Search for the cell housing the specified text and yield its [x, y] center coordinate. 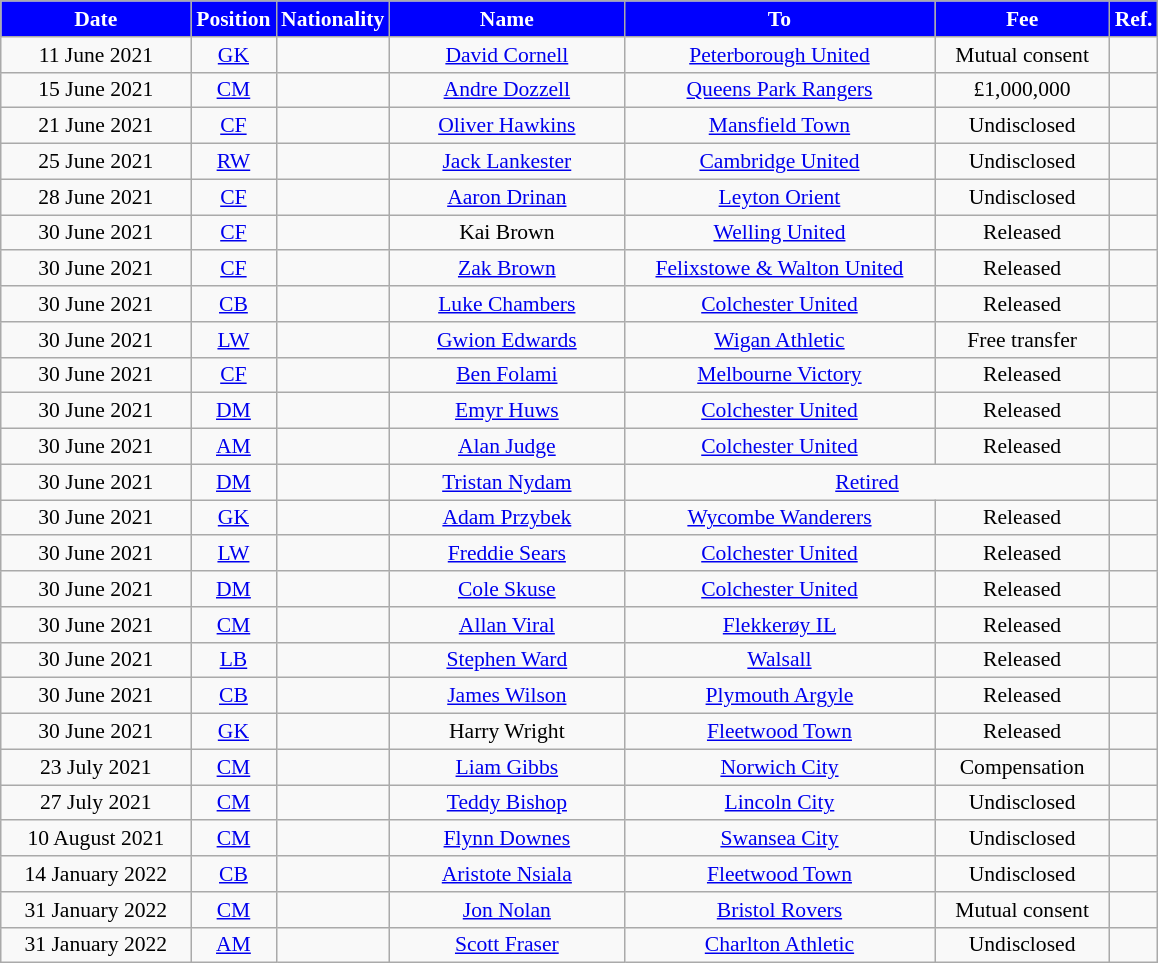
15 June 2021 [96, 90]
To [779, 19]
David Cornell [506, 55]
Lincoln City [779, 803]
Plymouth Argyle [779, 696]
Alan Judge [506, 447]
Teddy Bishop [506, 803]
Scott Fraser [506, 945]
Bristol Rovers [779, 910]
Flynn Downes [506, 839]
Wigan Athletic [779, 340]
Zak Brown [506, 269]
Date [96, 19]
Stephen Ward [506, 660]
Queens Park Rangers [779, 90]
28 June 2021 [96, 197]
Nationality [332, 19]
Oliver Hawkins [506, 126]
27 July 2021 [96, 803]
Gwion Edwards [506, 340]
Melbourne Victory [779, 375]
LB [234, 660]
21 June 2021 [96, 126]
Felixstowe & Walton United [779, 269]
Andre Dozzell [506, 90]
Aaron Drinan [506, 197]
RW [234, 162]
Walsall [779, 660]
Flekkerøy IL [779, 625]
Mansfield Town [779, 126]
Cambridge United [779, 162]
14 January 2022 [96, 874]
Aristote Nsiala [506, 874]
Emyr Huws [506, 411]
Freddie Sears [506, 554]
Wycombe Wanderers [779, 518]
Swansea City [779, 839]
Adam Przybek [506, 518]
Tristan Nydam [506, 482]
Free transfer [1022, 340]
Leyton Orient [779, 197]
Compensation [1022, 767]
Cole Skuse [506, 589]
Allan Viral [506, 625]
Welling United [779, 233]
Position [234, 19]
Liam Gibbs [506, 767]
Name [506, 19]
Kai Brown [506, 233]
Norwich City [779, 767]
Charlton Athletic [779, 945]
Peterborough United [779, 55]
11 June 2021 [96, 55]
Ben Folami [506, 375]
Harry Wright [506, 732]
Jack Lankester [506, 162]
23 July 2021 [96, 767]
Jon Nolan [506, 910]
James Wilson [506, 696]
Luke Chambers [506, 304]
Ref. [1134, 19]
Retired [866, 482]
Fee [1022, 19]
10 August 2021 [96, 839]
£1,000,000 [1022, 90]
25 June 2021 [96, 162]
